Scan for the cell matching the given text and deliver its (x, y) coordinate at center. 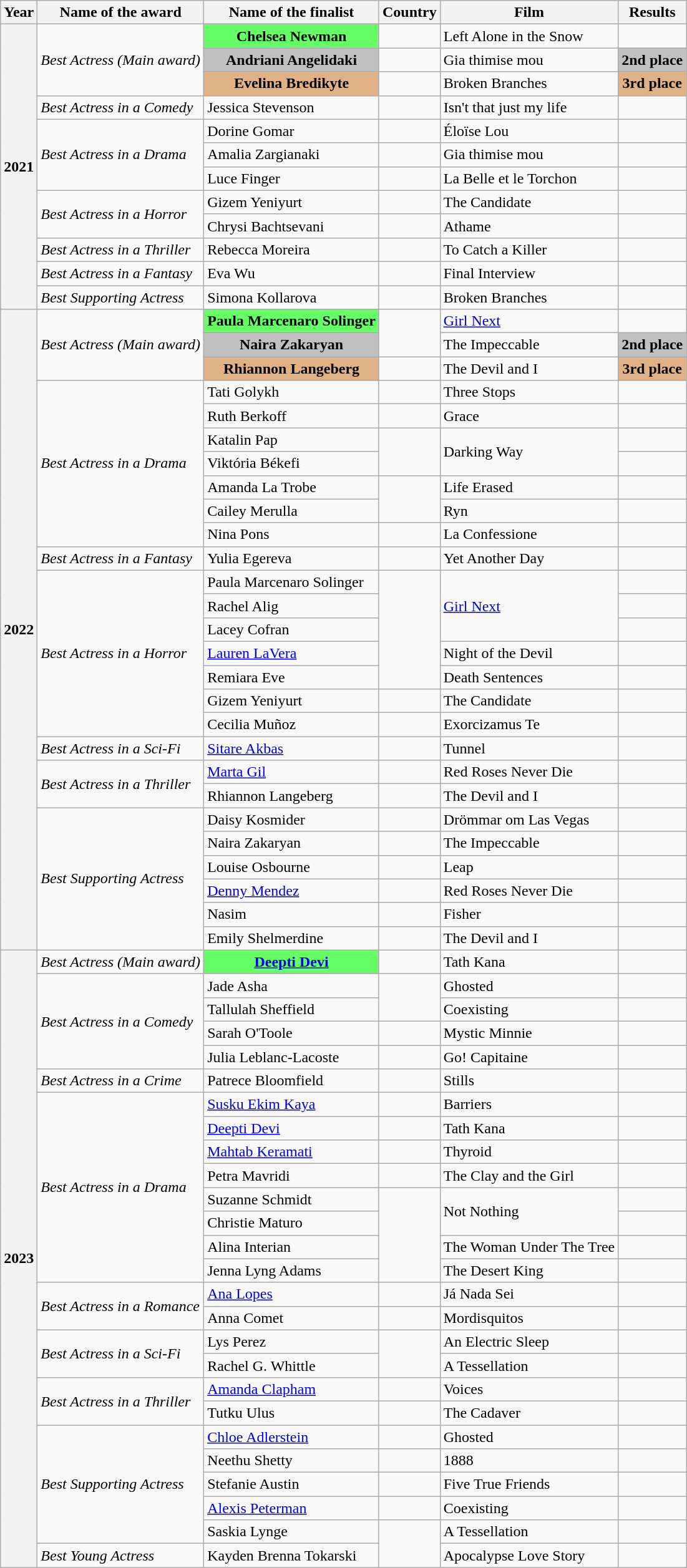
Ryn (529, 511)
2021 (19, 167)
Rebecca Moreira (292, 249)
Julia Leblanc-Lacoste (292, 1057)
Final Interview (529, 273)
Eva Wu (292, 273)
Lauren LaVera (292, 653)
Jade Asha (292, 985)
The Woman Under The Tree (529, 1247)
Voices (529, 1389)
Tutku Ulus (292, 1413)
Best Actress in a Romance (121, 1306)
Best Young Actress (121, 1556)
Katalin Pap (292, 440)
La Belle et le Torchon (529, 178)
Sitare Akbas (292, 748)
Mordisquitos (529, 1318)
2022 (19, 630)
Exorcizamus Te (529, 725)
Tati Golykh (292, 392)
Isn't that just my life (529, 107)
Drömmar om Las Vegas (529, 820)
Film (529, 12)
Chrysi Bachtsevani (292, 226)
Leap (529, 867)
Éloïse Lou (529, 131)
The Clay and the Girl (529, 1176)
Simona Kollarova (292, 298)
Barriers (529, 1105)
Kayden Brenna Tokarski (292, 1556)
Rachel Alig (292, 606)
Name of the award (121, 12)
Darking Way (529, 452)
Name of the finalist (292, 12)
Results (653, 12)
Alina Interian (292, 1247)
Left Alone in the Snow (529, 36)
Athame (529, 226)
To Catch a Killer (529, 249)
Já Nada Sei (529, 1294)
Country (409, 12)
Jessica Stevenson (292, 107)
Life Erased (529, 487)
Chelsea Newman (292, 36)
Fisher (529, 914)
Mystic Minnie (529, 1033)
Alexis Peterman (292, 1508)
Amanda La Trobe (292, 487)
Lacey Cofran (292, 629)
Louise Osbourne (292, 867)
The Desert King (529, 1270)
Year (19, 12)
Christie Maturo (292, 1223)
Viktória Békefi (292, 463)
Emily Shelmerdine (292, 938)
Lys Perez (292, 1342)
Daisy Kosmider (292, 820)
Cailey Merulla (292, 511)
Sarah O'Toole (292, 1033)
Amalia Zargianaki (292, 155)
Three Stops (529, 392)
Apocalypse Love Story (529, 1556)
Stills (529, 1081)
Chloe Adlerstein (292, 1436)
Grace (529, 416)
Saskia Lynge (292, 1532)
Mahtab Keramati (292, 1152)
Nasim (292, 914)
Tallulah Sheffield (292, 1009)
Neethu Shetty (292, 1461)
Patrece Bloomfield (292, 1081)
The Cadaver (529, 1413)
Go! Capitaine (529, 1057)
Cecilia Muñoz (292, 725)
Not Nothing (529, 1211)
Thyroid (529, 1152)
Tunnel (529, 748)
Yulia Egereva (292, 558)
Denny Mendez (292, 891)
Suzanne Schmidt (292, 1199)
Luce Finger (292, 178)
Amanda Clapham (292, 1389)
Anna Comet (292, 1318)
Night of the Devil (529, 653)
Remiara Eve (292, 677)
Best Actress in a Crime (121, 1081)
Nina Pons (292, 535)
Petra Mavridi (292, 1176)
2023 (19, 1259)
Evelina Bredikyte (292, 84)
Five True Friends (529, 1484)
Ruth Berkoff (292, 416)
Death Sentences (529, 677)
Dorine Gomar (292, 131)
An Electric Sleep (529, 1342)
Andriani Angelidaki (292, 60)
Marta Gil (292, 772)
Stefanie Austin (292, 1484)
1888 (529, 1461)
Rachel G. Whittle (292, 1365)
Ana Lopes (292, 1294)
Yet Another Day (529, 558)
Susku Ekim Kaya (292, 1105)
La Confessione (529, 535)
Jenna Lyng Adams (292, 1270)
